Determine the (X, Y) coordinate at the center of the cell enclosing the given text.  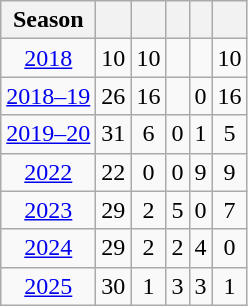
22 (114, 172)
7 (230, 210)
31 (114, 134)
4 (200, 248)
2018–19 (48, 96)
6 (148, 134)
26 (114, 96)
2024 (48, 248)
Season (48, 20)
2018 (48, 58)
2022 (48, 172)
2023 (48, 210)
30 (114, 286)
2019–20 (48, 134)
2025 (48, 286)
